Return the [x, y] coordinate for the center point of the cell that contains the specified text.  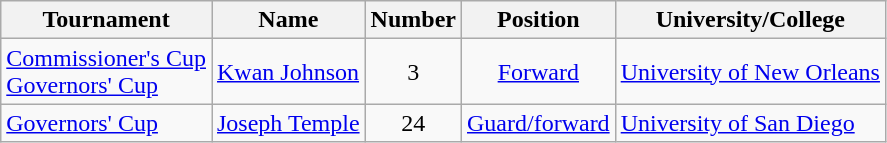
University/College [750, 20]
Number [413, 20]
University of San Diego [750, 123]
Governors' Cup [106, 123]
Forward [538, 72]
Guard/forward [538, 123]
Tournament [106, 20]
Commissioner's Cup Governors' Cup [106, 72]
24 [413, 123]
Position [538, 20]
Joseph Temple [289, 123]
Kwan Johnson [289, 72]
Name [289, 20]
University of New Orleans [750, 72]
3 [413, 72]
